Extract the [X, Y] coordinate from the center of the cell holding the provided text.  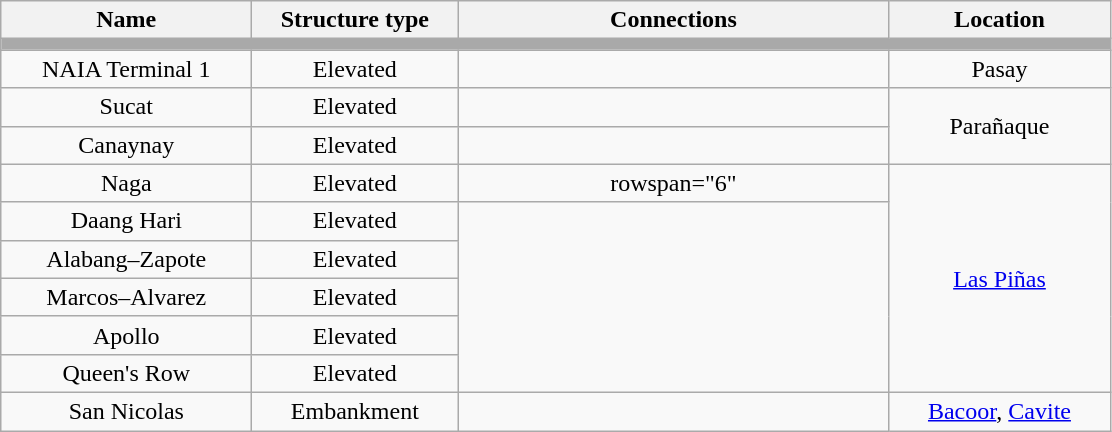
Alabang–Zapote [126, 259]
Naga [126, 183]
Location [1000, 20]
Sucat [126, 107]
NAIA Terminal 1 [126, 69]
Queen's Row [126, 373]
Embankment [355, 411]
San Nicolas [126, 411]
Marcos–Alvarez [126, 297]
Connections [674, 20]
Apollo [126, 335]
Daang Hari [126, 221]
Parañaque [1000, 126]
Las Piñas [1000, 278]
rowspan="6" [674, 183]
Structure type [355, 20]
Name [126, 20]
Canaynay [126, 145]
Pasay [1000, 69]
Bacoor, Cavite [1000, 411]
